Extract the (X, Y) coordinate from the center of the cell holding the provided text.  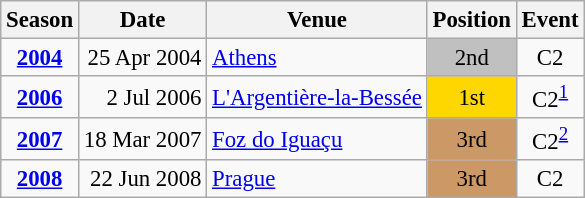
2004 (40, 58)
1st (472, 97)
Position (472, 20)
2007 (40, 139)
Prague (317, 179)
18 Mar 2007 (142, 139)
2008 (40, 179)
Event (550, 20)
Season (40, 20)
2 Jul 2006 (142, 97)
2nd (472, 58)
C21 (550, 97)
Foz do Iguaçu (317, 139)
Date (142, 20)
25 Apr 2004 (142, 58)
22 Jun 2008 (142, 179)
2006 (40, 97)
Venue (317, 20)
Athens (317, 58)
L'Argentière-la-Bessée (317, 97)
C22 (550, 139)
